Return the (X, Y) coordinate for the center point of the cell that contains the specified text.  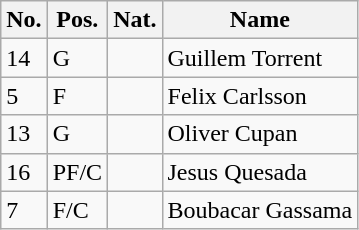
7 (24, 210)
13 (24, 134)
Pos. (77, 20)
Nat. (135, 20)
Name (260, 20)
Guillem Torrent (260, 58)
F/C (77, 210)
Oliver Cupan (260, 134)
Felix Carlsson (260, 96)
14 (24, 58)
5 (24, 96)
16 (24, 172)
PF/C (77, 172)
No. (24, 20)
F (77, 96)
Jesus Quesada (260, 172)
Boubacar Gassama (260, 210)
